Determine the [x, y] coordinate at the center of the cell enclosing the given text.  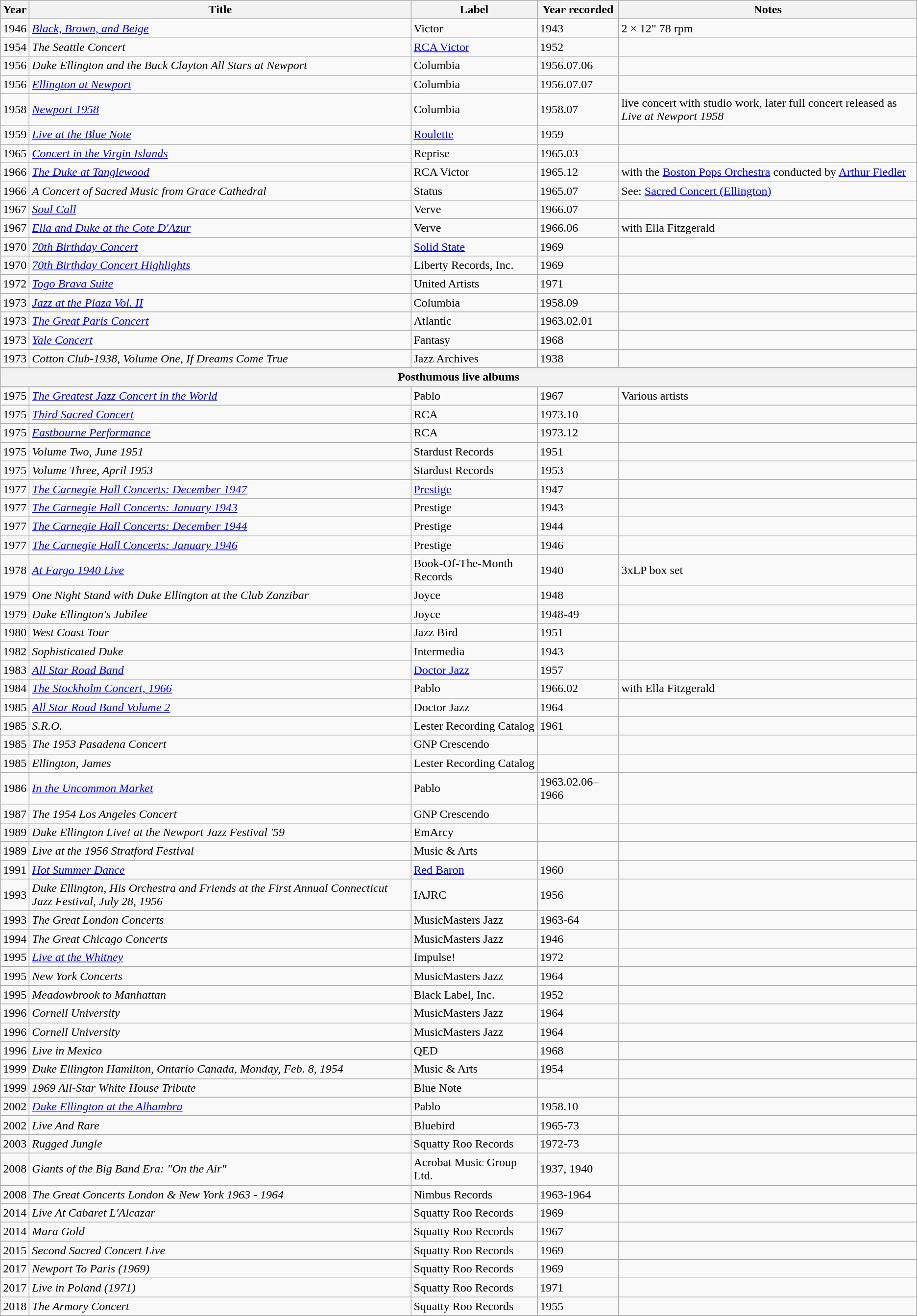
Sophisticated Duke [220, 651]
Duke Ellington's Jubilee [220, 614]
A Concert of Sacred Music from Grace Cathedral [220, 191]
Ellington at Newport [220, 84]
1965.07 [578, 191]
The Great London Concerts [220, 920]
1984 [15, 689]
2 × 12" 78 rpm [768, 28]
Jazz Archives [474, 359]
Live At Cabaret L'Alcazar [220, 1213]
1958.10 [578, 1106]
Year [15, 10]
Live at the 1956 Stratford Festival [220, 851]
Live in Poland (1971) [220, 1288]
1948 [578, 596]
1955 [578, 1306]
1965.12 [578, 172]
The Carnegie Hall Concerts: January 1946 [220, 545]
1978 [15, 570]
The Seattle Concert [220, 47]
The Carnegie Hall Concerts: December 1947 [220, 489]
Intermedia [474, 651]
1986 [15, 789]
Reprise [474, 153]
1965 [15, 153]
live concert with studio work, later full concert released as Live at Newport 1958 [768, 110]
Year recorded [578, 10]
The Great Paris Concert [220, 321]
Fantasy [474, 340]
1938 [578, 359]
70th Birthday Concert Highlights [220, 265]
1972-73 [578, 1144]
Third Sacred Concert [220, 414]
1963.02.01 [578, 321]
1947 [578, 489]
EmArcy [474, 832]
The Great Concerts London & New York 1963 - 1964 [220, 1195]
1961 [578, 726]
1963.02.06–1966 [578, 789]
Meadowbrook to Manhattan [220, 995]
All Star Road Band Volume 2 [220, 707]
Impulse! [474, 957]
Roulette [474, 135]
Volume Three, April 1953 [220, 470]
The 1954 Los Angeles Concert [220, 814]
Togo Brava Suite [220, 284]
Eastbourne Performance [220, 433]
Cotton Club-1938, Volume One, If Dreams Come True [220, 359]
Atlantic [474, 321]
New York Concerts [220, 976]
The Duke at Tanglewood [220, 172]
IAJRC [474, 895]
1983 [15, 670]
1957 [578, 670]
At Fargo 1940 Live [220, 570]
Book-Of-The-Month Records [474, 570]
In the Uncommon Market [220, 789]
Concert in the Virgin Islands [220, 153]
Nimbus Records [474, 1195]
1956.07.07 [578, 84]
QED [474, 1051]
1940 [578, 570]
1973.10 [578, 414]
Jazz Bird [474, 633]
1937, 1940 [578, 1169]
Yale Concert [220, 340]
Duke Ellington Hamilton, Ontario Canada, Monday, Feb. 8, 1954 [220, 1069]
3xLP box set [768, 570]
Giants of the Big Band Era: "On the Air" [220, 1169]
Second Sacred Concert Live [220, 1250]
Rugged Jungle [220, 1144]
1982 [15, 651]
Live And Rare [220, 1125]
Jazz at the Plaza Vol. II [220, 303]
1994 [15, 939]
1958.09 [578, 303]
Soul Call [220, 209]
1991 [15, 869]
1958.07 [578, 110]
The Great Chicago Concerts [220, 939]
70th Birthday Concert [220, 246]
Hot Summer Dance [220, 869]
Live at the Whitney [220, 957]
The Carnegie Hall Concerts: January 1943 [220, 507]
1956.07.06 [578, 66]
See: Sacred Concert (Ellington) [768, 191]
Duke Ellington at the Alhambra [220, 1106]
Ella and Duke at the Cote D'Azur [220, 228]
Duke Ellington Live! at the Newport Jazz Festival '59 [220, 832]
Notes [768, 10]
1987 [15, 814]
Bluebird [474, 1125]
Title [220, 10]
Black, Brown, and Beige [220, 28]
United Artists [474, 284]
The Armory Concert [220, 1306]
All Star Road Band [220, 670]
1963-64 [578, 920]
1960 [578, 869]
Victor [474, 28]
Red Baron [474, 869]
Newport To Paris (1969) [220, 1269]
The Carnegie Hall Concerts: December 1944 [220, 526]
1948-49 [578, 614]
S.R.O. [220, 726]
Duke Ellington and the Buck Clayton All Stars at Newport [220, 66]
Acrobat Music Group Ltd. [474, 1169]
1965-73 [578, 1125]
1973.12 [578, 433]
The Greatest Jazz Concert in the World [220, 396]
Status [474, 191]
1958 [15, 110]
1965.03 [578, 153]
Posthumous live albums [458, 377]
1944 [578, 526]
Various artists [768, 396]
Ellington, James [220, 763]
One Night Stand with Duke Ellington at the Club Zanzibar [220, 596]
The 1953 Pasadena Concert [220, 744]
Live in Mexico [220, 1051]
Solid State [474, 246]
Duke Ellington, His Orchestra and Friends at the First Annual Connecticut Jazz Festival, July 28, 1956 [220, 895]
1966.02 [578, 689]
Mara Gold [220, 1232]
1980 [15, 633]
Blue Note [474, 1088]
Label [474, 10]
Liberty Records, Inc. [474, 265]
Live at the Blue Note [220, 135]
1963-1964 [578, 1195]
1969 All-Star White House Tribute [220, 1088]
Volume Two, June 1951 [220, 452]
1966.07 [578, 209]
Black Label, Inc. [474, 995]
2015 [15, 1250]
The Stockholm Concert, 1966 [220, 689]
2018 [15, 1306]
with the Boston Pops Orchestra conducted by Arthur Fiedler [768, 172]
Newport 1958 [220, 110]
West Coast Tour [220, 633]
2003 [15, 1144]
1966.06 [578, 228]
1953 [578, 470]
